Determine the [X, Y] coordinate at the center of the cell enclosing the given text.  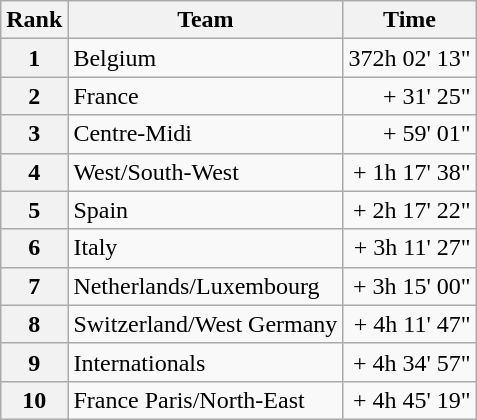
+ 2h 17' 22" [410, 210]
+ 4h 34' 57" [410, 362]
West/South-West [206, 172]
Rank [34, 20]
5 [34, 210]
1 [34, 58]
Spain [206, 210]
7 [34, 286]
+ 3h 11' 27" [410, 248]
372h 02' 13" [410, 58]
+ 3h 15' 00" [410, 286]
+ 1h 17' 38" [410, 172]
Italy [206, 248]
Centre-Midi [206, 134]
Switzerland/West Germany [206, 324]
Internationals [206, 362]
France [206, 96]
10 [34, 400]
9 [34, 362]
4 [34, 172]
Time [410, 20]
8 [34, 324]
France Paris/North-East [206, 400]
+ 59' 01" [410, 134]
+ 4h 11' 47" [410, 324]
+ 4h 45' 19" [410, 400]
3 [34, 134]
Belgium [206, 58]
Netherlands/Luxembourg [206, 286]
+ 31' 25" [410, 96]
6 [34, 248]
Team [206, 20]
2 [34, 96]
